Capture the cell that displays the provided text and extract its [X, Y] central coordinate. 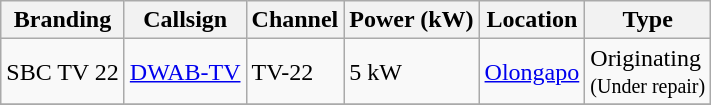
Type [648, 20]
Channel [295, 20]
Power (kW) [412, 20]
TV-22 [295, 72]
DWAB-TV [185, 72]
SBC TV 22 [63, 72]
Olongapo [532, 72]
Branding [63, 20]
Location [532, 20]
Callsign [185, 20]
Originating(Under repair) [648, 72]
5 kW [412, 72]
